Capture the cell that displays the provided text and extract its (x, y) central coordinate. 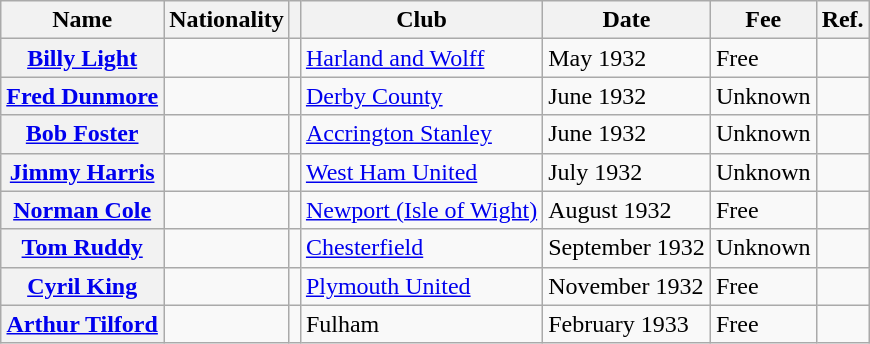
Name (82, 20)
Date (627, 20)
Arthur Tilford (82, 324)
Bob Foster (82, 134)
Nationality (227, 20)
May 1932 (627, 58)
February 1933 (627, 324)
November 1932 (627, 286)
September 1932 (627, 248)
Harland and Wolff (421, 58)
August 1932 (627, 210)
Derby County (421, 96)
Ref. (842, 20)
West Ham United (421, 172)
Fred Dunmore (82, 96)
Plymouth United (421, 286)
Fulham (421, 324)
July 1932 (627, 172)
Tom Ruddy (82, 248)
Club (421, 20)
Newport (Isle of Wight) (421, 210)
Fee (763, 20)
Accrington Stanley (421, 134)
Norman Cole (82, 210)
Jimmy Harris (82, 172)
Billy Light (82, 58)
Cyril King (82, 286)
Chesterfield (421, 248)
